Output the (X, Y) coordinate of the center of the cell containing the given text.  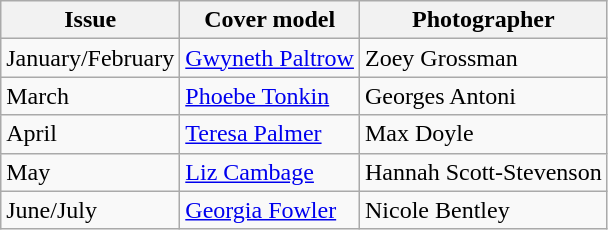
Issue (90, 20)
June/July (90, 210)
Max Doyle (483, 134)
Teresa Palmer (270, 134)
Hannah Scott-Stevenson (483, 172)
January/February (90, 58)
Gwyneth Paltrow (270, 58)
March (90, 96)
Zoey Grossman (483, 58)
May (90, 172)
Nicole Bentley (483, 210)
Georges Antoni (483, 96)
Georgia Fowler (270, 210)
Photographer (483, 20)
Liz Cambage (270, 172)
Phoebe Tonkin (270, 96)
Cover model (270, 20)
April (90, 134)
